Return the [X, Y] coordinate for the center point of the cell that contains the specified text.  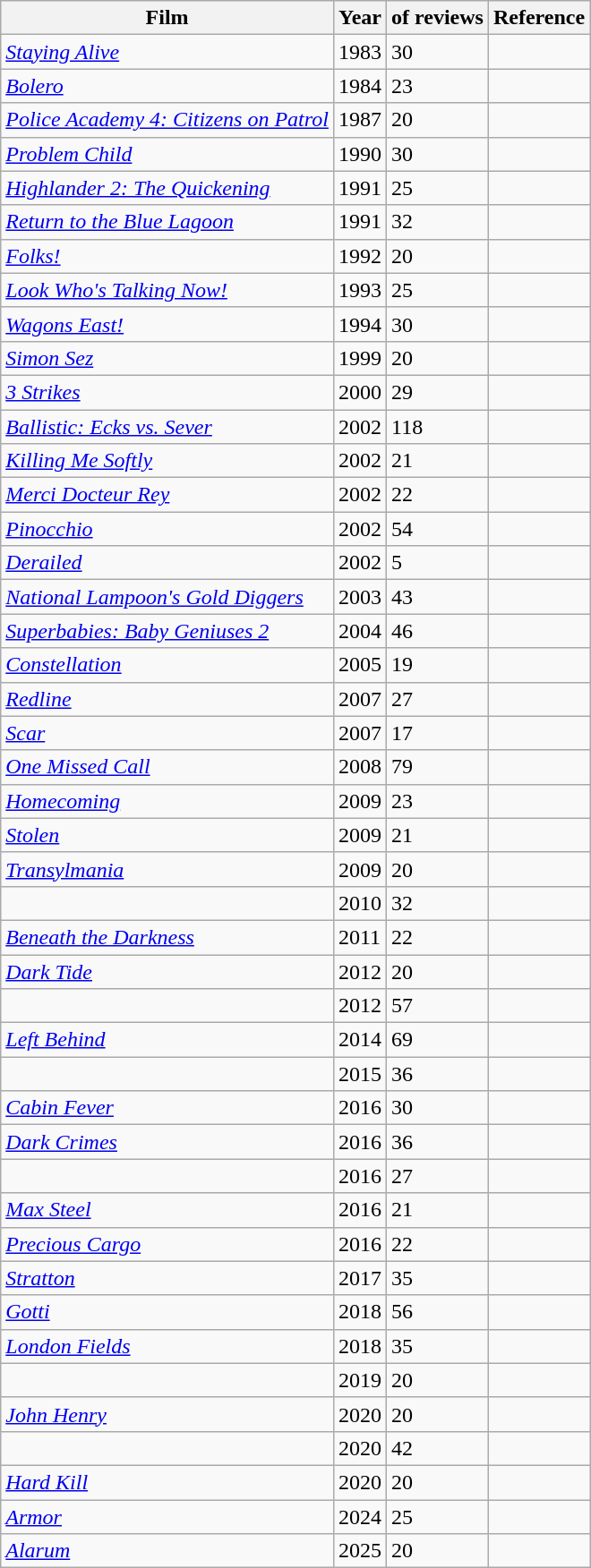
42 [437, 1448]
5 [437, 563]
17 [437, 733]
Film [167, 18]
Redline [167, 699]
2000 [360, 392]
Constellation [167, 665]
1987 [360, 120]
Simon Sez [167, 358]
Year [360, 18]
2015 [360, 1074]
Bolero [167, 86]
2008 [360, 767]
1990 [360, 154]
Highlander 2: The Quickening [167, 188]
2019 [360, 1380]
2017 [360, 1278]
Homecoming [167, 801]
2003 [360, 597]
Superbabies: Baby Geniuses 2 [167, 631]
Armor [167, 1517]
19 [437, 665]
118 [437, 427]
Police Academy 4: Citizens on Patrol [167, 120]
2010 [360, 903]
Ballistic: Ecks vs. Sever [167, 427]
Transylmania [167, 869]
John Henry [167, 1414]
Folks! [167, 256]
Dark Tide [167, 971]
69 [437, 1040]
Beneath the Darkness [167, 937]
2025 [360, 1551]
1983 [360, 52]
Gotti [167, 1312]
Scar [167, 733]
Max Steel [167, 1210]
43 [437, 597]
Stratton [167, 1278]
Derailed [167, 563]
2011 [360, 937]
46 [437, 631]
Look Who's Talking Now! [167, 290]
Hard Kill [167, 1482]
of reviews [437, 18]
Wagons East! [167, 324]
Problem Child [167, 154]
London Fields [167, 1346]
Reference [539, 18]
Alarum [167, 1551]
1992 [360, 256]
1984 [360, 86]
1994 [360, 324]
Stolen [167, 835]
Killing Me Softly [167, 461]
56 [437, 1312]
1993 [360, 290]
2005 [360, 665]
Pinocchio [167, 529]
2024 [360, 1517]
2004 [360, 631]
79 [437, 767]
54 [437, 529]
Cabin Fever [167, 1108]
29 [437, 392]
57 [437, 1006]
Merci Docteur Rey [167, 495]
3 Strikes [167, 392]
Left Behind [167, 1040]
Staying Alive [167, 52]
National Lampoon's Gold Diggers [167, 597]
1999 [360, 358]
Return to the Blue Lagoon [167, 222]
One Missed Call [167, 767]
2014 [360, 1040]
Precious Cargo [167, 1244]
Dark Crimes [167, 1142]
